Return the [x, y] coordinate for the center point of the cell that contains the specified text.  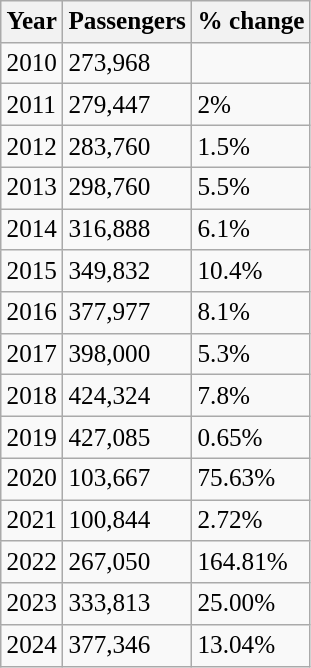
398,000 [128, 354]
2015 [32, 271]
Year [32, 22]
377,977 [128, 313]
25.00% [252, 604]
1.5% [252, 146]
Passengers [128, 22]
267,050 [128, 562]
333,813 [128, 604]
316,888 [128, 229]
2016 [32, 313]
2% [252, 105]
5.3% [252, 354]
298,760 [128, 188]
2018 [32, 396]
273,968 [128, 63]
103,667 [128, 479]
2020 [32, 479]
2012 [32, 146]
424,324 [128, 396]
8.1% [252, 313]
2022 [32, 562]
2019 [32, 437]
349,832 [128, 271]
2010 [32, 63]
2014 [32, 229]
13.04% [252, 645]
2011 [32, 105]
2.72% [252, 520]
2024 [32, 645]
2023 [32, 604]
10.4% [252, 271]
% change [252, 22]
0.65% [252, 437]
2021 [32, 520]
5.5% [252, 188]
2017 [32, 354]
164.81% [252, 562]
100,844 [128, 520]
427,085 [128, 437]
283,760 [128, 146]
75.63% [252, 479]
279,447 [128, 105]
7.8% [252, 396]
6.1% [252, 229]
377,346 [128, 645]
2013 [32, 188]
